Output the [x, y] coordinate of the center of the cell containing the given text.  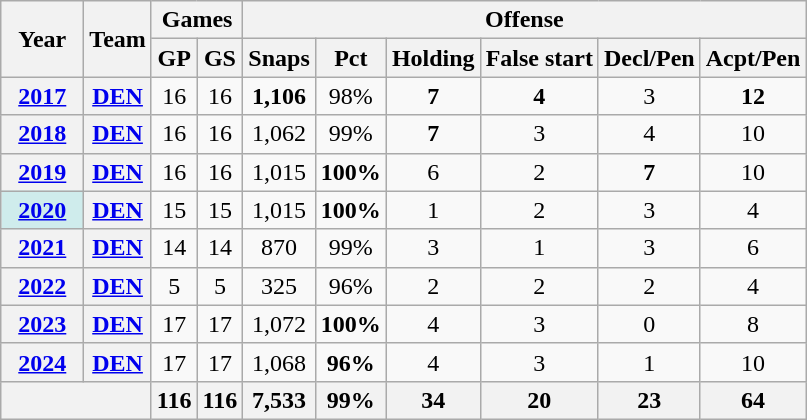
Offense [524, 20]
12 [753, 96]
98% [350, 96]
2019 [42, 172]
Team [118, 39]
0 [649, 324]
Pct [350, 58]
GP [174, 58]
2017 [42, 96]
34 [433, 400]
2020 [42, 210]
Games [197, 20]
2023 [42, 324]
2022 [42, 286]
870 [279, 248]
8 [753, 324]
Decl/Pen [649, 58]
1,062 [279, 134]
Snaps [279, 58]
20 [539, 400]
False start [539, 58]
1,068 [279, 362]
Holding [433, 58]
64 [753, 400]
23 [649, 400]
2021 [42, 248]
1,072 [279, 324]
2018 [42, 134]
325 [279, 286]
2024 [42, 362]
7,533 [279, 400]
GS [220, 58]
Acpt/Pen [753, 58]
1,106 [279, 96]
Year [42, 39]
